Pinpoint the cell where the given text exists, returning its [X, Y] midpoint coordinate. 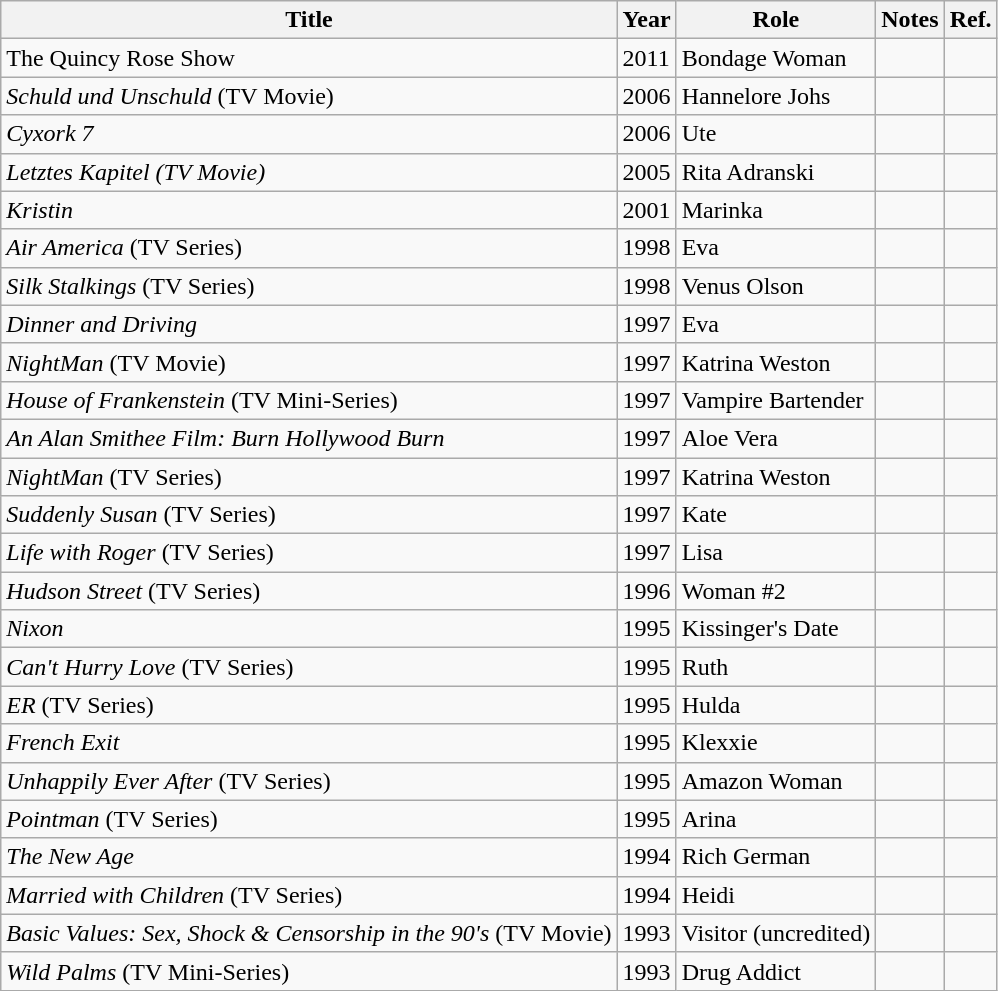
An Alan Smithee Film: Burn Hollywood Burn [309, 438]
Schuld und Unschuld (TV Movie) [309, 96]
Cyxork 7 [309, 134]
Bondage Woman [776, 58]
Lisa [776, 553]
Amazon Woman [776, 781]
Rita Adranski [776, 172]
Unhappily Ever After (TV Series) [309, 781]
1996 [646, 591]
The Quincy Rose Show [309, 58]
Dinner and Driving [309, 324]
Drug Addict [776, 971]
Title [309, 20]
Silk Stalkings (TV Series) [309, 286]
Hulda [776, 705]
Year [646, 20]
Rich German [776, 857]
The New Age [309, 857]
2011 [646, 58]
Pointman (TV Series) [309, 819]
House of Frankenstein (TV Mini-Series) [309, 400]
Arina [776, 819]
Kristin [309, 210]
2005 [646, 172]
NightMan (TV Movie) [309, 362]
Ute [776, 134]
2001 [646, 210]
Ref. [970, 20]
Hannelore Johs [776, 96]
Kate [776, 515]
Can't Hurry Love (TV Series) [309, 667]
Notes [910, 20]
Ruth [776, 667]
Suddenly Susan (TV Series) [309, 515]
Woman #2 [776, 591]
Venus Olson [776, 286]
Married with Children (TV Series) [309, 895]
Aloe Vera [776, 438]
Marinka [776, 210]
Visitor (uncredited) [776, 933]
Kissinger's Date [776, 629]
Air America (TV Series) [309, 248]
Klexxie [776, 743]
Letztes Kapitel (TV Movie) [309, 172]
Role [776, 20]
Wild Palms (TV Mini-Series) [309, 971]
ER (TV Series) [309, 705]
NightMan (TV Series) [309, 477]
Vampire Bartender [776, 400]
French Exit [309, 743]
Life with Roger (TV Series) [309, 553]
Basic Values: Sex, Shock & Censorship in the 90's (TV Movie) [309, 933]
Hudson Street (TV Series) [309, 591]
Nixon [309, 629]
Heidi [776, 895]
